Return the [X, Y] coordinate for the center point of the cell that contains the specified text.  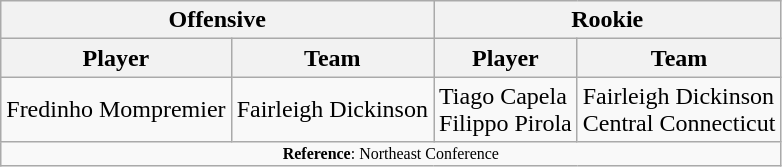
Fredinho Mompremier [116, 110]
Offensive [218, 20]
Reference: Northeast Conference [391, 154]
Rookie [608, 20]
Fairleigh Dickinson Central Connecticut [679, 110]
Fairleigh Dickinson [332, 110]
Tiago Capela Filippo Pirola [506, 110]
